Extract the (X, Y) coordinate from the center of the cell holding the provided text.  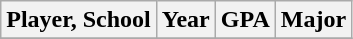
Player, School (79, 20)
Year (186, 20)
Major (313, 20)
GPA (245, 20)
